Search for the cell housing the specified text and yield its [x, y] center coordinate. 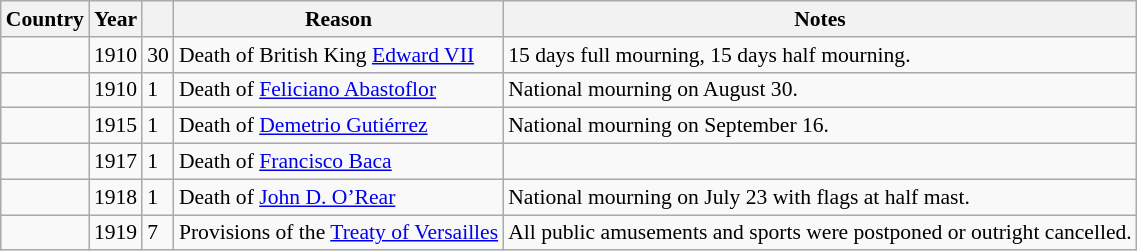
30 [158, 55]
Death of Feliciano Abastoflor [338, 90]
Notes [820, 19]
Death of John D. O’Rear [338, 197]
7 [158, 233]
Year [116, 19]
National mourning on September 16. [820, 126]
National mourning on July 23 with flags at half mast. [820, 197]
1915 [116, 126]
1919 [116, 233]
1917 [116, 162]
Death of Francisco Baca [338, 162]
Death of Demetrio Gutiérrez [338, 126]
15 days full mourning, 15 days half mourning. [820, 55]
1918 [116, 197]
Country [45, 19]
All public amusements and sports were postponed or outright cancelled. [820, 233]
Provisions of the Treaty of Versailles [338, 233]
Death of British King Edward VII [338, 55]
Reason [338, 19]
National mourning on August 30. [820, 90]
